Capture the cell that displays the provided text and extract its [X, Y] central coordinate. 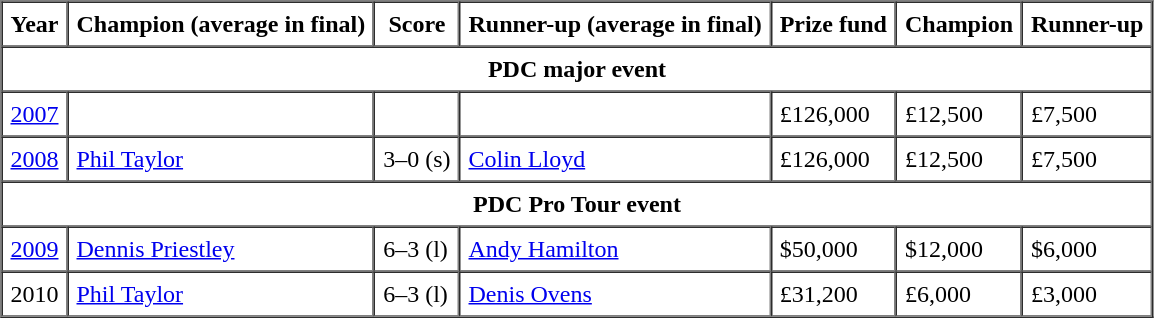
3–0 (s) [416, 158]
Score [416, 24]
2008 [35, 158]
Andy Hamilton [616, 248]
PDC Pro Tour event [578, 204]
Colin Lloyd [616, 158]
$50,000 [834, 248]
$12,000 [959, 248]
Champion [959, 24]
$6,000 [1087, 248]
Year [35, 24]
2007 [35, 114]
Prize fund [834, 24]
Runner-up [1087, 24]
PDC major event [578, 68]
2009 [35, 248]
Dennis Priestley [222, 248]
Denis Ovens [616, 294]
Champion (average in final) [222, 24]
£6,000 [959, 294]
Runner-up (average in final) [616, 24]
£3,000 [1087, 294]
2010 [35, 294]
£31,200 [834, 294]
